For the text-containing cell, return its midpoint in (X, Y) coordinate format. 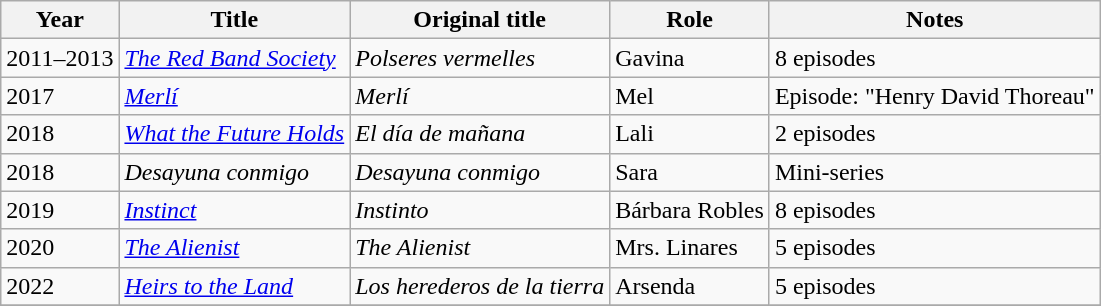
2020 (60, 248)
Los herederos de la tierra (480, 286)
Mini-series (934, 172)
The Red Band Society (234, 58)
Sara (690, 172)
Original title (480, 20)
Title (234, 20)
2 episodes (934, 134)
El día de mañana (480, 134)
Lali (690, 134)
Year (60, 20)
Mrs. Linares (690, 248)
2019 (60, 210)
Notes (934, 20)
Instinto (480, 210)
Polseres vermelles (480, 58)
Bárbara Robles (690, 210)
Gavina (690, 58)
Instinct (234, 210)
Arsenda (690, 286)
Heirs to the Land (234, 286)
2022 (60, 286)
Role (690, 20)
2011–2013 (60, 58)
What the Future Holds (234, 134)
Mel (690, 96)
2017 (60, 96)
Episode: "Henry David Thoreau" (934, 96)
